Pinpoint the cell where the given text exists, returning its [X, Y] midpoint coordinate. 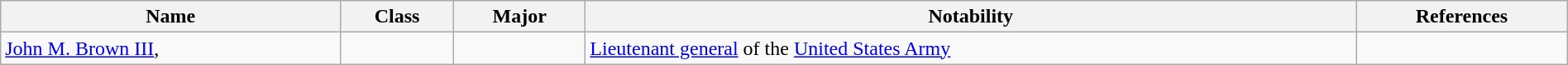
Lieutenant general of the United States Army [971, 48]
Notability [971, 17]
Major [519, 17]
Name [170, 17]
John M. Brown III, [170, 48]
Class [397, 17]
References [1462, 17]
